Provide the [X, Y] coordinate of the cell's center where the given text is located.  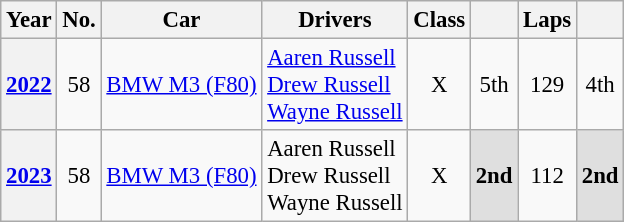
No. [79, 20]
Car [182, 20]
4th [600, 85]
Drivers [335, 20]
2022 [29, 85]
Class [440, 20]
112 [548, 176]
Laps [548, 20]
Year [29, 20]
129 [548, 85]
2023 [29, 176]
5th [494, 85]
